Determine the [x, y] coordinate at the center of the cell enclosing the given text.  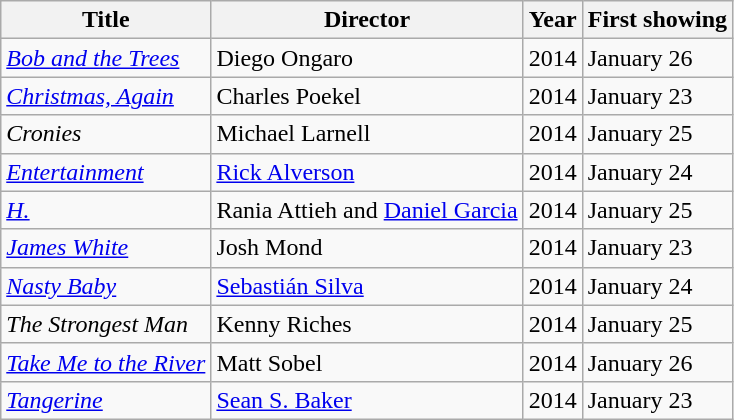
Take Me to the River [106, 362]
Tangerine [106, 400]
Director [367, 20]
James White [106, 248]
Matt Sobel [367, 362]
Entertainment [106, 172]
Sebastián Silva [367, 286]
First showing [657, 20]
Year [552, 20]
H. [106, 210]
Christmas, Again [106, 96]
Title [106, 20]
Nasty Baby [106, 286]
Kenny Riches [367, 324]
Cronies [106, 134]
The Strongest Man [106, 324]
Charles Poekel [367, 96]
Bob and the Trees [106, 58]
Josh Mond [367, 248]
Rania Attieh and Daniel Garcia [367, 210]
Sean S. Baker [367, 400]
Michael Larnell [367, 134]
Diego Ongaro [367, 58]
Rick Alverson [367, 172]
